From the cell containing the given text, extract its center point as (x, y) coordinate. 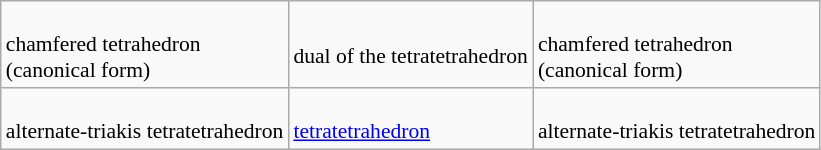
dual of the tetratetrahedron (410, 44)
tetratetrahedron (410, 118)
